Return the [x, y] coordinate for the center point of the cell that contains the specified text.  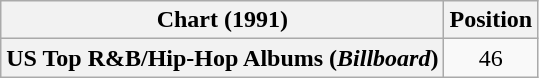
Position [491, 20]
US Top R&B/Hip-Hop Albums (Billboard) [222, 58]
46 [491, 58]
Chart (1991) [222, 20]
